Provide the (x, y) coordinate of the cell's center where the given text is located.  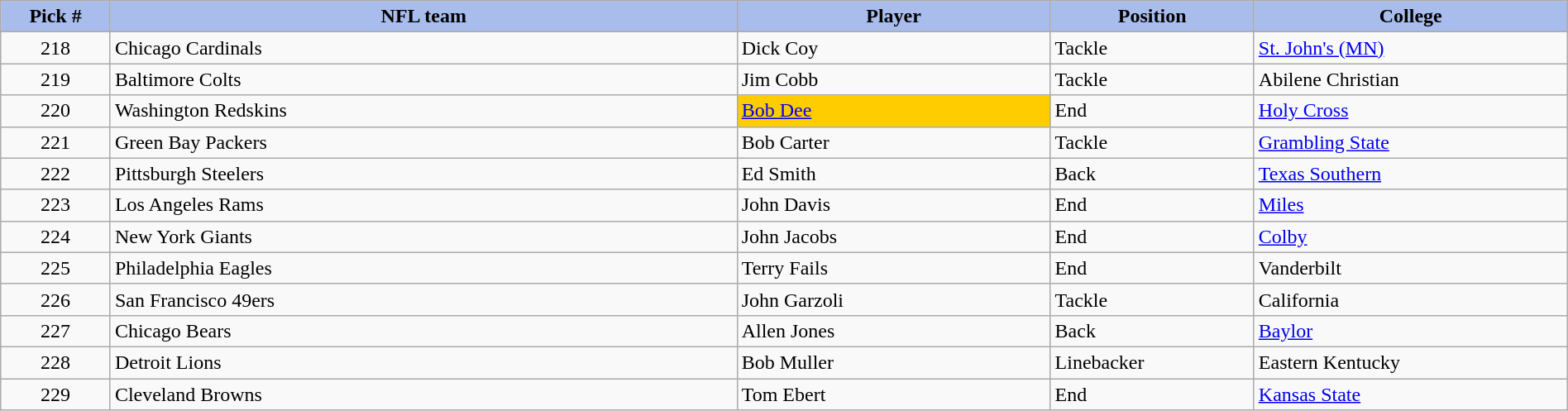
College (1411, 17)
Chicago Bears (423, 331)
229 (56, 394)
Eastern Kentucky (1411, 362)
Philadelphia Eagles (423, 268)
Vanderbilt (1411, 268)
Dick Coy (893, 48)
Pittsburgh Steelers (423, 174)
Linebacker (1152, 362)
Holy Cross (1411, 111)
Green Bay Packers (423, 142)
218 (56, 48)
222 (56, 174)
Pick # (56, 17)
John Davis (893, 205)
John Jacobs (893, 237)
John Garzoli (893, 299)
Miles (1411, 205)
New York Giants (423, 237)
Cleveland Browns (423, 394)
California (1411, 299)
221 (56, 142)
Colby (1411, 237)
Abilene Christian (1411, 79)
Texas Southern (1411, 174)
Bob Dee (893, 111)
NFL team (423, 17)
San Francisco 49ers (423, 299)
224 (56, 237)
Baylor (1411, 331)
225 (56, 268)
Chicago Cardinals (423, 48)
Allen Jones (893, 331)
Player (893, 17)
227 (56, 331)
Detroit Lions (423, 362)
Grambling State (1411, 142)
Baltimore Colts (423, 79)
Bob Muller (893, 362)
Kansas State (1411, 394)
226 (56, 299)
220 (56, 111)
Los Angeles Rams (423, 205)
St. John's (MN) (1411, 48)
Bob Carter (893, 142)
219 (56, 79)
Terry Fails (893, 268)
Ed Smith (893, 174)
228 (56, 362)
Washington Redskins (423, 111)
Jim Cobb (893, 79)
223 (56, 205)
Tom Ebert (893, 394)
Position (1152, 17)
